Detect which cell encompasses the target text, then output its [x, y] center coordinate. 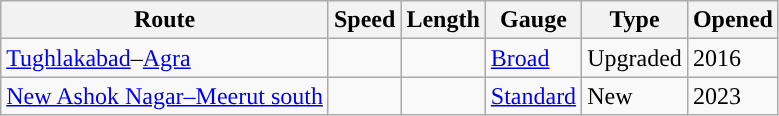
Length [443, 20]
New [635, 96]
Standard [533, 96]
Tughlakabad–Agra [165, 58]
Type [635, 20]
2016 [732, 58]
Upgraded [635, 58]
Speed [364, 20]
2023 [732, 96]
Broad [533, 58]
Route [165, 20]
Opened [732, 20]
New Ashok Nagar–Meerut south [165, 96]
Gauge [533, 20]
